Provide the (X, Y) coordinate of the cell's center where the given text is located.  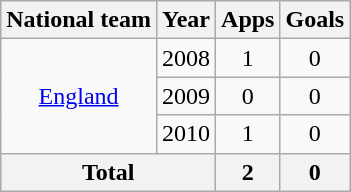
2009 (186, 96)
Year (186, 20)
England (79, 96)
Goals (315, 20)
Total (108, 172)
2 (248, 172)
National team (79, 20)
2008 (186, 58)
Apps (248, 20)
2010 (186, 134)
